For the text-containing cell, return its midpoint in [x, y] coordinate format. 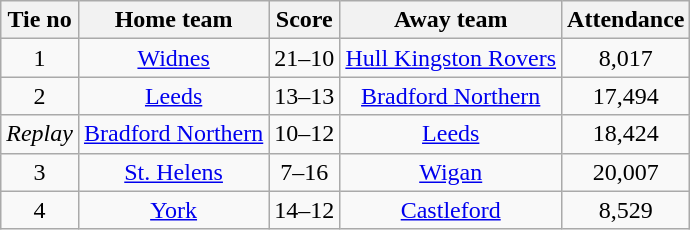
7–16 [304, 172]
Castleford [451, 210]
Attendance [626, 20]
Hull Kingston Rovers [451, 58]
3 [40, 172]
17,494 [626, 96]
York [173, 210]
21–10 [304, 58]
Home team [173, 20]
18,424 [626, 134]
1 [40, 58]
4 [40, 210]
10–12 [304, 134]
Tie no [40, 20]
2 [40, 96]
Widnes [173, 58]
Away team [451, 20]
Score [304, 20]
13–13 [304, 96]
20,007 [626, 172]
14–12 [304, 210]
8,017 [626, 58]
Replay [40, 134]
Wigan [451, 172]
St. Helens [173, 172]
8,529 [626, 210]
